Determine the (x, y) coordinate at the center of the cell enclosing the given text.  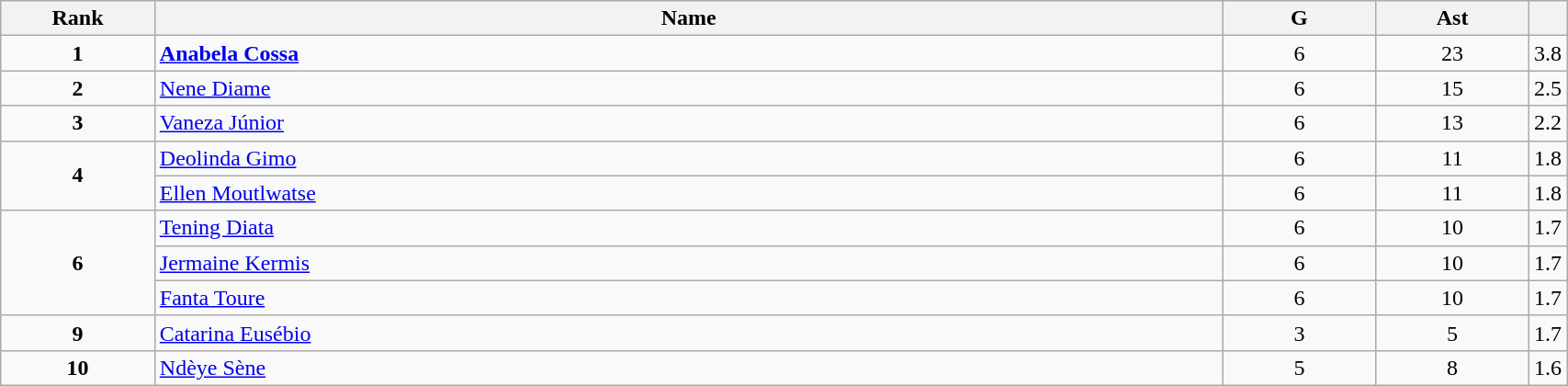
2.5 (1549, 88)
Ast (1453, 18)
1 (78, 53)
3.8 (1549, 53)
1.6 (1549, 368)
13 (1453, 123)
Fanta Toure (689, 298)
Ndèye Sène (689, 368)
Ellen Moutlwatse (689, 193)
Anabela Cossa (689, 53)
Name (689, 18)
Rank (78, 18)
2.2 (1549, 123)
8 (1453, 368)
G (1299, 18)
2 (78, 88)
Jermaine Kermis (689, 263)
Catarina Eusébio (689, 333)
Tening Diata (689, 228)
Deolinda Gimo (689, 158)
4 (78, 176)
15 (1453, 88)
Vaneza Júnior (689, 123)
23 (1453, 53)
9 (78, 333)
Nene Diame (689, 88)
